Pinpoint the cell where the given text exists, returning its (X, Y) midpoint coordinate. 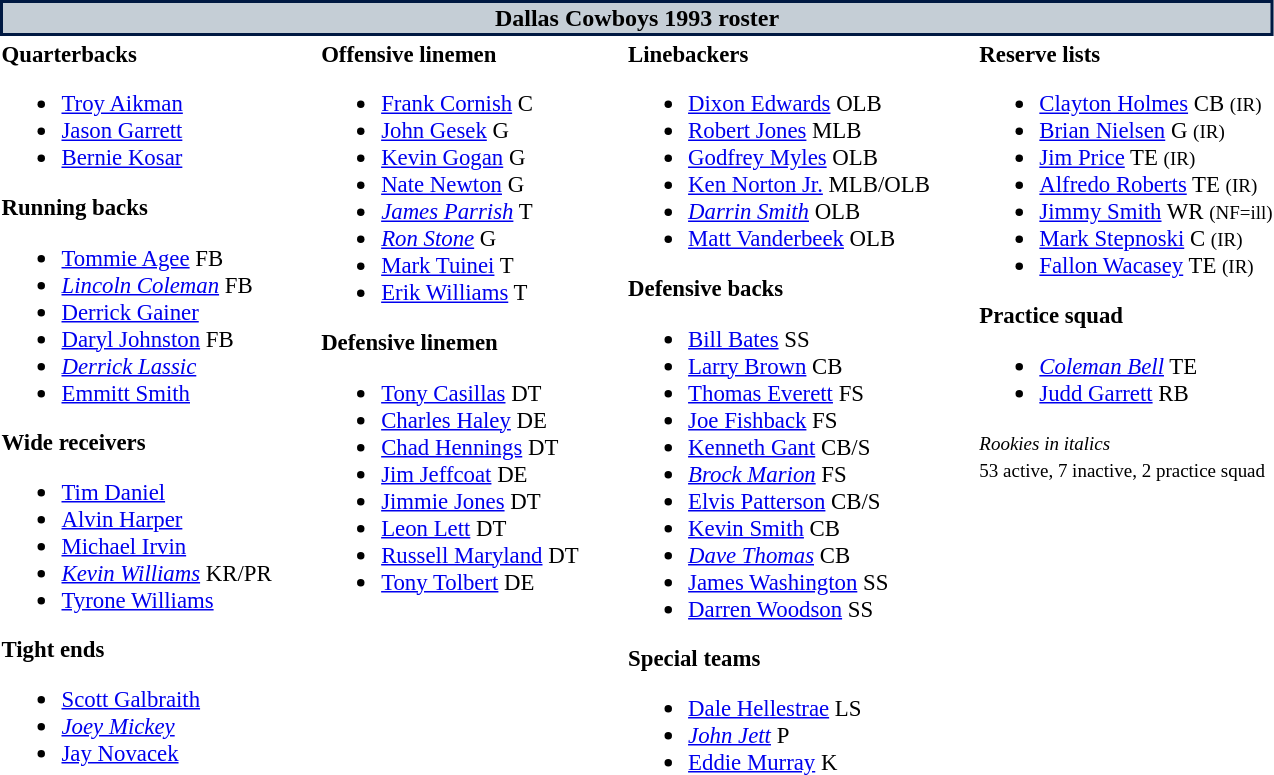
Dallas Cowboys 1993 roster (637, 18)
